Scan for the cell matching the given text and deliver its (x, y) coordinate at center. 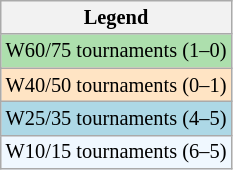
W60/75 tournaments (1–0) (116, 51)
W25/35 tournaments (4–5) (116, 118)
W10/15 tournaments (6–5) (116, 152)
Legend (116, 17)
W40/50 tournaments (0–1) (116, 85)
